Detect which cell encompasses the target text, then output its [X, Y] center coordinate. 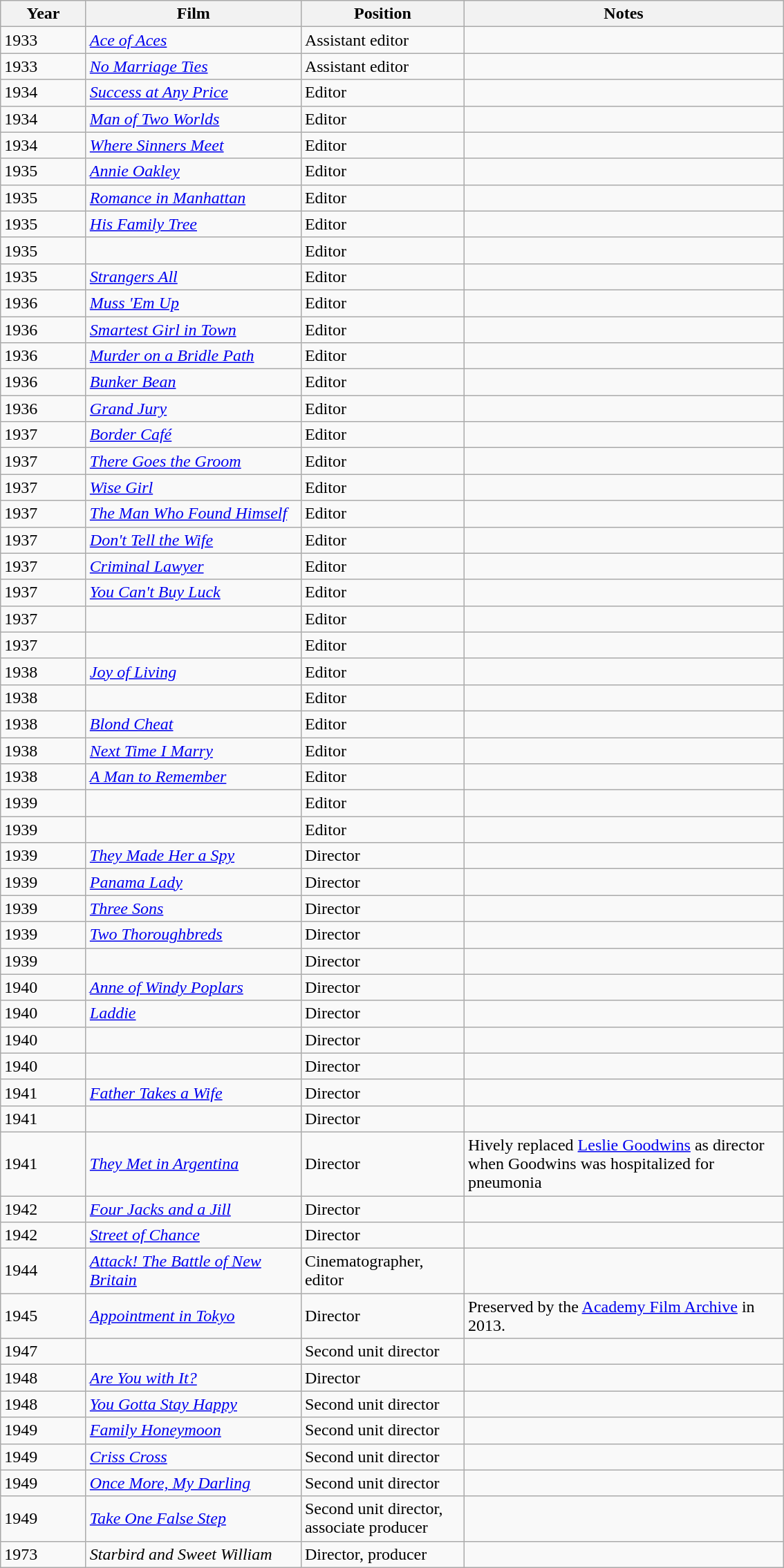
Strangers All [194, 277]
Criminal Lawyer [194, 566]
Blond Cheat [194, 724]
Man of Two Worlds [194, 119]
Attack! The Battle of New Britain [194, 1271]
Hively replaced Leslie Goodwins as director when Goodwins was hospitalized for pneumonia [624, 1164]
Romance in Manhattan [194, 198]
Take One False Step [194, 1518]
Three Sons [194, 908]
Position [382, 14]
No Marriage Ties [194, 66]
The Man Who Found Himself [194, 514]
1947 [44, 1352]
Director, producer [382, 1554]
Next Time I Marry [194, 750]
Year [44, 14]
Annie Oakley [194, 171]
Muss 'Em Up [194, 303]
Murder on a Bridle Path [194, 356]
Appointment in Tokyo [194, 1316]
Street of Chance [194, 1235]
Joy of Living [194, 671]
1973 [44, 1554]
Wise Girl [194, 487]
You Gotta Stay Happy [194, 1404]
You Can't Buy Luck [194, 592]
Preserved by the Academy Film Archive in 2013. [624, 1316]
A Man to Remember [194, 777]
Once More, My Darling [194, 1483]
There Goes the Groom [194, 461]
Father Takes a Wife [194, 1092]
1944 [44, 1271]
Criss Cross [194, 1457]
Don't Tell the Wife [194, 540]
Where Sinners Meet [194, 145]
Border Café [194, 435]
Film [194, 14]
Anne of Windy Poplars [194, 987]
They Met in Argentina [194, 1164]
Success at Any Price [194, 93]
Cinematographer, editor [382, 1271]
Second unit director, associate producer [382, 1518]
Ace of Aces [194, 40]
Are You with It? [194, 1378]
His Family Tree [194, 224]
Laddie [194, 1014]
Panama Lady [194, 882]
They Made Her a Spy [194, 856]
Starbird and Sweet William [194, 1554]
Bunker Bean [194, 382]
1945 [44, 1316]
Smartest Girl in Town [194, 330]
Grand Jury [194, 409]
Four Jacks and a Jill [194, 1209]
Two Thoroughbreds [194, 935]
Notes [624, 14]
Family Honeymoon [194, 1430]
